Pinpoint the cell where the given text exists, returning its [X, Y] midpoint coordinate. 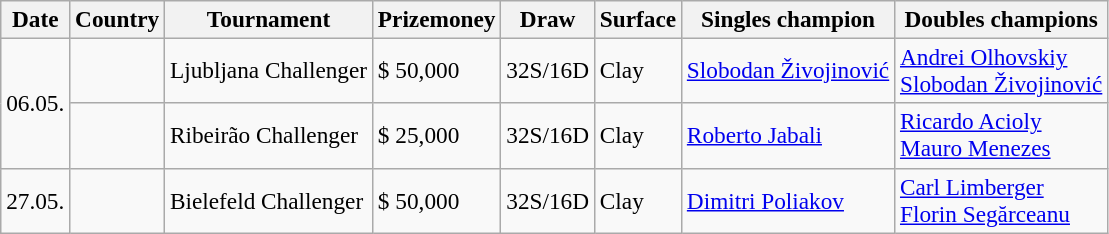
Roberto Jabali [788, 136]
Prizemoney [436, 19]
Ljubljana Challenger [269, 70]
Draw [548, 19]
Country [118, 19]
Carl Limberger Florin Segărceanu [1002, 200]
27.05. [36, 200]
Tournament [269, 19]
Doubles champions [1002, 19]
Dimitri Poliakov [788, 200]
Ricardo Acioly Mauro Menezes [1002, 136]
Bielefeld Challenger [269, 200]
Ribeirão Challenger [269, 136]
Slobodan Živojinović [788, 70]
Singles champion [788, 19]
$ 25,000 [436, 136]
Surface [638, 19]
Date [36, 19]
06.05. [36, 103]
Andrei Olhovskiy Slobodan Živojinović [1002, 70]
